From the cell containing the given text, extract its center point as [X, Y] coordinate. 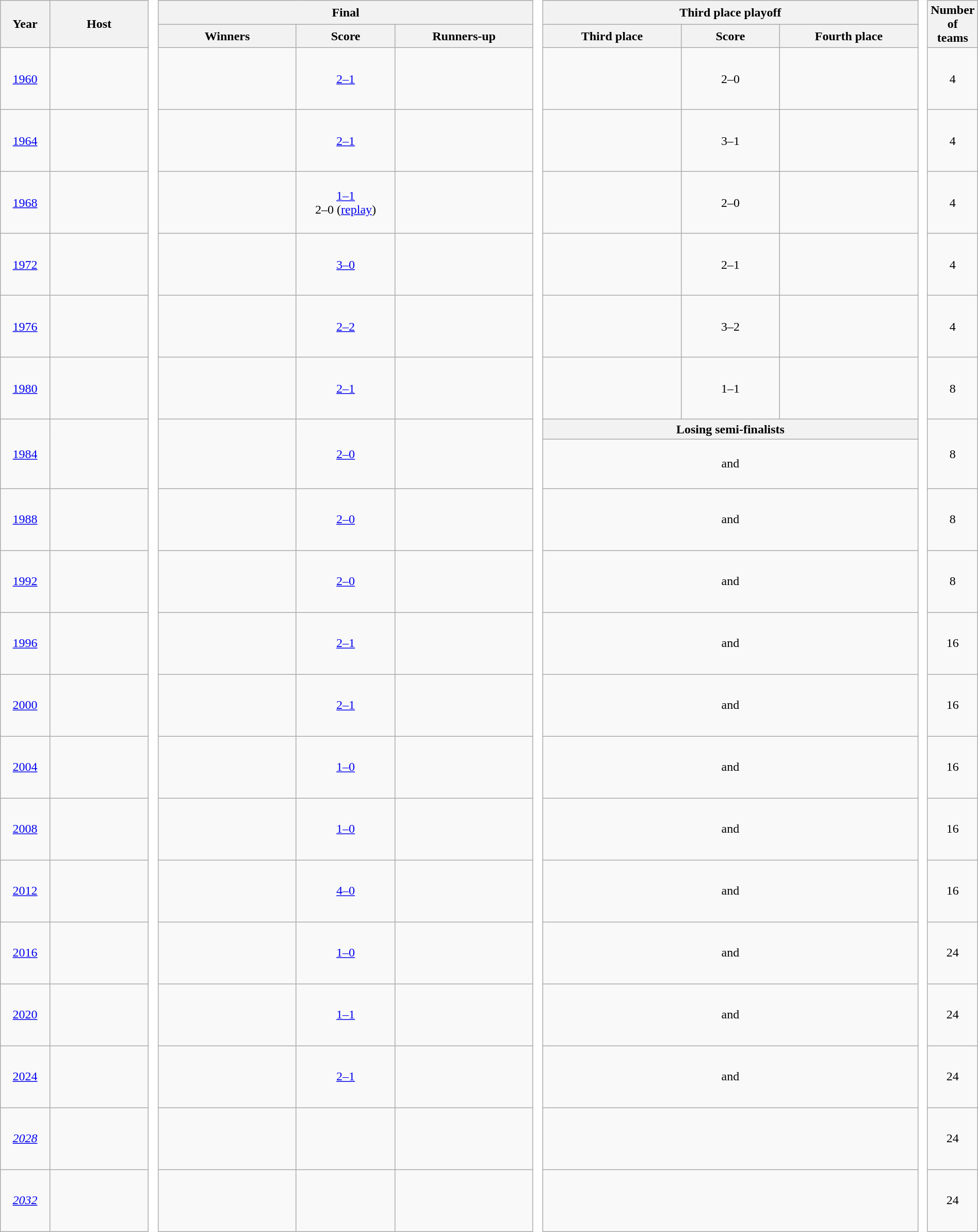
2028 [25, 1139]
1960 [25, 79]
2008 [25, 829]
1992 [25, 581]
Fourth place [849, 36]
1964 [25, 141]
2024 [25, 1077]
Losing semi-finalists [730, 429]
1980 [25, 388]
1968 [25, 203]
2032 [25, 1201]
Host [99, 24]
2016 [25, 953]
Third place [612, 36]
2–2 [346, 327]
Third place playoff [730, 12]
4–0 [346, 891]
Runners-up [464, 36]
3–1 [730, 141]
Final [346, 12]
Winners [227, 36]
Year [25, 24]
3–2 [730, 327]
2000 [25, 705]
2012 [25, 891]
2020 [25, 1015]
1–1 2–0 (replay) [346, 203]
1984 [25, 454]
Number of teams [952, 24]
1976 [25, 327]
1996 [25, 643]
3–0 [346, 265]
1988 [25, 520]
2004 [25, 767]
1972 [25, 265]
